Determine the (x, y) coordinate at the center of the cell enclosing the given text.  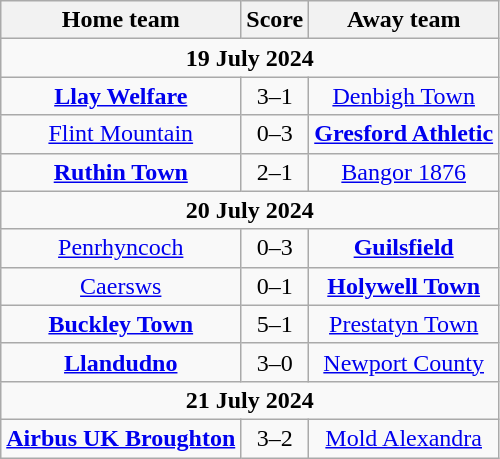
Prestatyn Town (404, 324)
Away team (404, 20)
Ruthin Town (121, 172)
Penrhyncoch (121, 248)
Buckley Town (121, 324)
3–1 (275, 96)
Flint Mountain (121, 134)
Home team (121, 20)
Caersws (121, 286)
0–1 (275, 286)
19 July 2024 (250, 58)
3–2 (275, 438)
Llay Welfare (121, 96)
Llandudno (121, 362)
3–0 (275, 362)
Bangor 1876 (404, 172)
Denbigh Town (404, 96)
Gresford Athletic (404, 134)
Score (275, 20)
21 July 2024 (250, 400)
5–1 (275, 324)
Guilsfield (404, 248)
Airbus UK Broughton (121, 438)
20 July 2024 (250, 210)
Holywell Town (404, 286)
2–1 (275, 172)
Mold Alexandra (404, 438)
Newport County (404, 362)
